Output the (X, Y) coordinate of the center of the cell containing the given text.  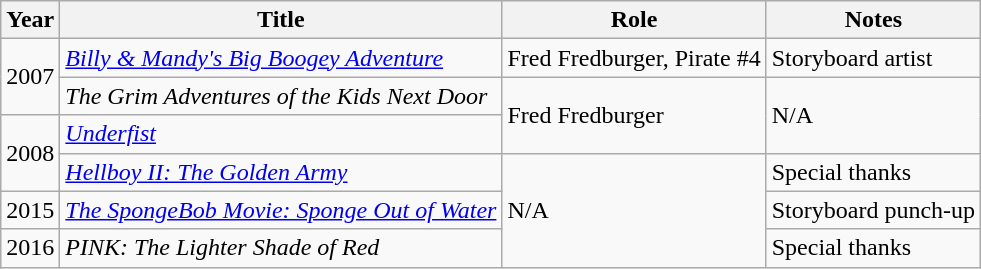
2016 (30, 248)
The Grim Adventures of the Kids Next Door (281, 96)
2007 (30, 77)
2008 (30, 153)
Storyboard punch-up (873, 210)
Role (634, 20)
Title (281, 20)
Fred Fredburger, Pirate #4 (634, 58)
Year (30, 20)
2015 (30, 210)
Billy & Mandy's Big Boogey Adventure (281, 58)
Fred Fredburger (634, 115)
Storyboard artist (873, 58)
PINK: The Lighter Shade of Red (281, 248)
The SpongeBob Movie: Sponge Out of Water (281, 210)
Underfist (281, 134)
Hellboy II: The Golden Army (281, 172)
Notes (873, 20)
